Provide the [x, y] coordinate of the cell's center where the given text is located.  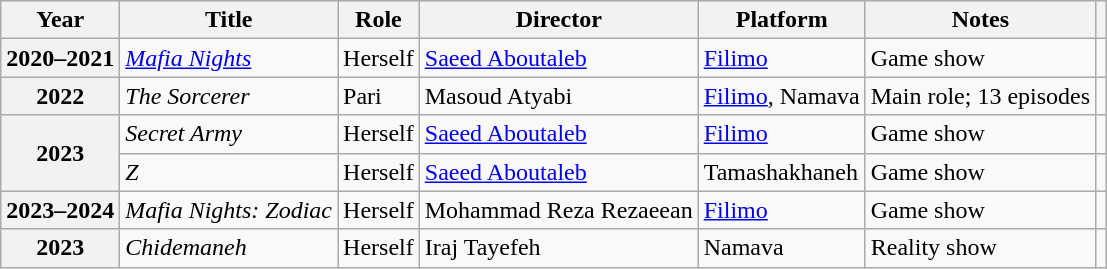
Z [229, 172]
Mohammad Reza Rezaeean [558, 210]
2022 [60, 96]
Masoud Atyabi [558, 96]
Secret Army [229, 134]
Namava [782, 248]
Reality show [980, 248]
Mafia Nights: Zodiac [229, 210]
The Sorcerer [229, 96]
Director [558, 20]
2020–2021 [60, 58]
Notes [980, 20]
Year [60, 20]
Mafia Nights [229, 58]
Pari [379, 96]
Filimo, Namava [782, 96]
Main role; 13 episodes [980, 96]
Title [229, 20]
Platform [782, 20]
Iraj Tayefeh [558, 248]
Chidemaneh [229, 248]
Role [379, 20]
2023–2024 [60, 210]
Tamashakhaneh [782, 172]
